Provide the [X, Y] coordinate of the cell's center where the given text is located.  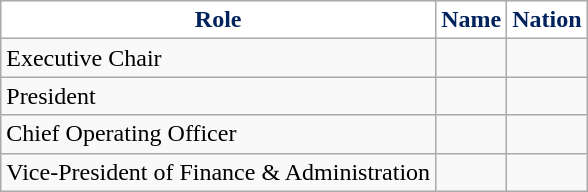
Nation [547, 20]
Role [218, 20]
Executive Chair [218, 58]
Name [472, 20]
Vice-President of Finance & Administration [218, 172]
Chief Operating Officer [218, 134]
President [218, 96]
